Identify which cell holds the provided text, then report its [X, Y] central coordinate. 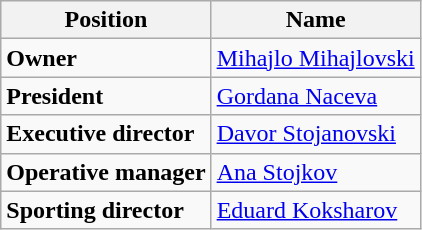
President [106, 96]
Gordana Naceva [316, 96]
Name [316, 20]
Mihajlo Mihajlovski [316, 58]
Owner [106, 58]
Sporting director [106, 210]
Operative manager [106, 172]
Davor Stojanovski [316, 134]
Position [106, 20]
Eduard Koksharov [316, 210]
Executive director [106, 134]
Ana Stojkov [316, 172]
